Scan for the cell matching the given text and deliver its [X, Y] coordinate at center. 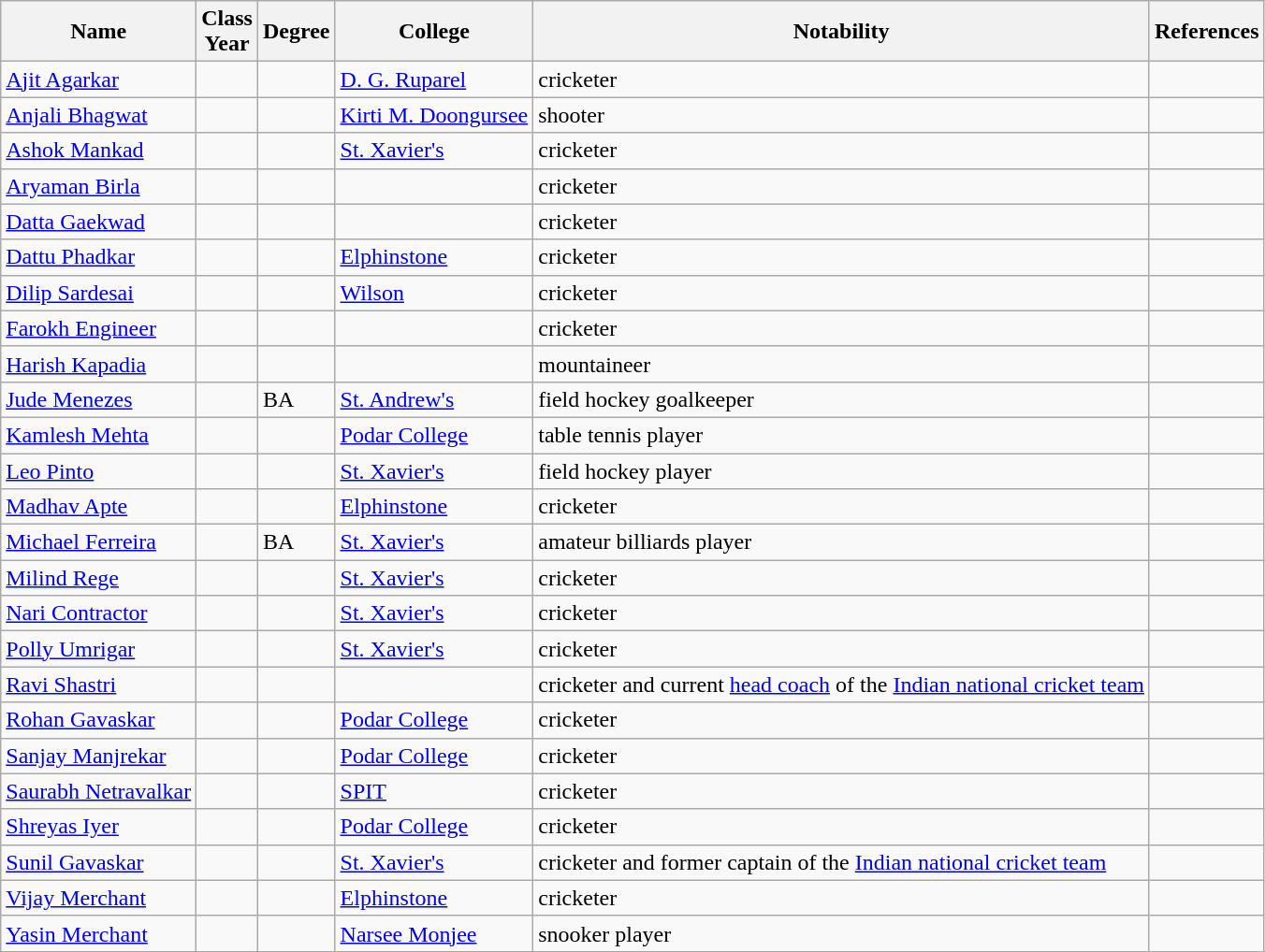
Shreyas Iyer [99, 827]
amateur billiards player [842, 542]
Dilip Sardesai [99, 293]
Notability [842, 32]
Aryaman Birla [99, 186]
Ashok Mankad [99, 151]
mountaineer [842, 364]
Saurabh Netravalkar [99, 791]
SPIT [434, 791]
Rohan Gavaskar [99, 720]
Leo Pinto [99, 470]
ClassYear [227, 32]
field hockey player [842, 470]
cricketer and former captain of the Indian national cricket team [842, 862]
Farokh Engineer [99, 328]
Yasin Merchant [99, 933]
cricketer and current head coach of the Indian national cricket team [842, 685]
shooter [842, 115]
D. G. Ruparel [434, 79]
Sunil Gavaskar [99, 862]
Sanjay Manjrekar [99, 756]
Anjali Bhagwat [99, 115]
References [1207, 32]
Harish Kapadia [99, 364]
Narsee Monjee [434, 933]
College [434, 32]
Ravi Shastri [99, 685]
Ajit Agarkar [99, 79]
Wilson [434, 293]
St. Andrew's [434, 399]
Polly Umrigar [99, 649]
Milind Rege [99, 578]
Jude Menezes [99, 399]
field hockey goalkeeper [842, 399]
Name [99, 32]
Michael Ferreira [99, 542]
Nari Contractor [99, 613]
Dattu Phadkar [99, 257]
Degree [296, 32]
Vijay Merchant [99, 898]
Kamlesh Mehta [99, 435]
Datta Gaekwad [99, 222]
snooker player [842, 933]
table tennis player [842, 435]
Madhav Apte [99, 507]
Kirti M. Doongursee [434, 115]
